Determine the (x, y) coordinate at the center of the cell enclosing the given text.  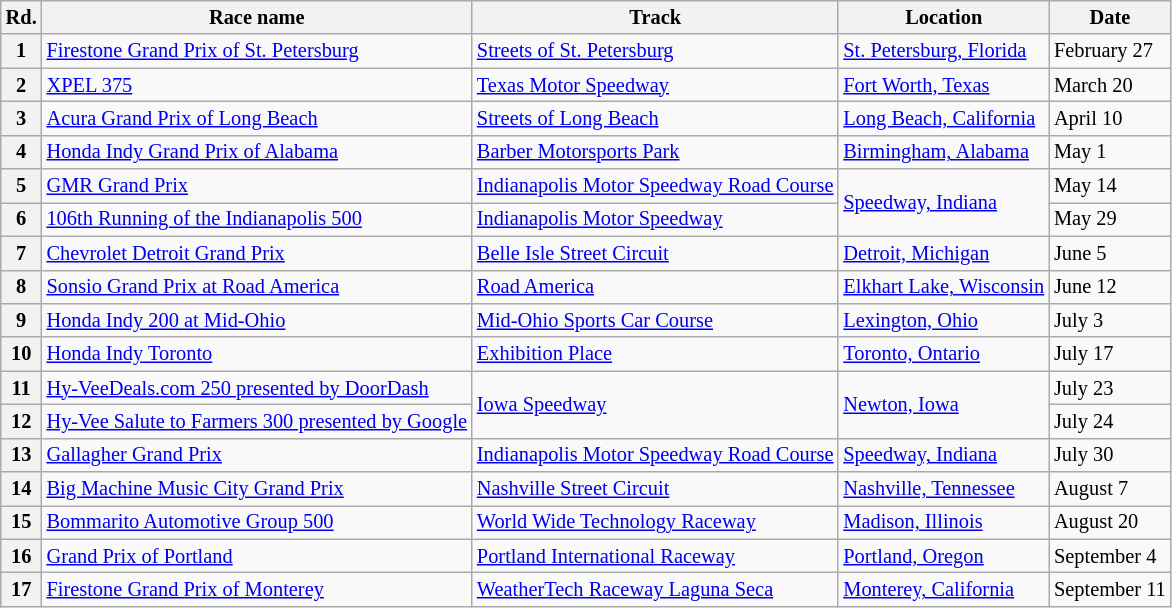
17 (22, 589)
June 12 (1110, 287)
WeatherTech Raceway Laguna Seca (655, 589)
12 (22, 421)
10 (22, 354)
Portland International Raceway (655, 556)
Chevrolet Detroit Grand Prix (257, 253)
Exhibition Place (655, 354)
August 20 (1110, 522)
15 (22, 522)
Nashville, Tennessee (944, 489)
July 24 (1110, 421)
Streets of St. Petersburg (655, 51)
Honda Indy Grand Prix of Alabama (257, 152)
May 1 (1110, 152)
4 (22, 152)
July 3 (1110, 320)
Belle Isle Street Circuit (655, 253)
2 (22, 85)
Date (1110, 17)
Newton, Iowa (944, 404)
Acura Grand Prix of Long Beach (257, 118)
May 29 (1110, 219)
February 27 (1110, 51)
Iowa Speedway (655, 404)
7 (22, 253)
Rd. (22, 17)
Big Machine Music City Grand Prix (257, 489)
GMR Grand Prix (257, 186)
Hy-VeeDeals.com 250 presented by DoorDash (257, 388)
Sonsio Grand Prix at Road America (257, 287)
World Wide Technology Raceway (655, 522)
July 30 (1110, 455)
Fort Worth, Texas (944, 85)
Firestone Grand Prix of St. Petersburg (257, 51)
Monterey, California (944, 589)
Texas Motor Speedway (655, 85)
3 (22, 118)
Madison, Illinois (944, 522)
6 (22, 219)
1 (22, 51)
June 5 (1110, 253)
14 (22, 489)
Nashville Street Circuit (655, 489)
Race name (257, 17)
Mid-Ohio Sports Car Course (655, 320)
Gallagher Grand Prix (257, 455)
Location (944, 17)
13 (22, 455)
April 10 (1110, 118)
XPEL 375 (257, 85)
Hy-Vee Salute to Farmers 300 presented by Google (257, 421)
11 (22, 388)
Honda Indy 200 at Mid-Ohio (257, 320)
Streets of Long Beach (655, 118)
May 14 (1110, 186)
Barber Motorsports Park (655, 152)
August 7 (1110, 489)
8 (22, 287)
July 17 (1110, 354)
Honda Indy Toronto (257, 354)
Portland, Oregon (944, 556)
Grand Prix of Portland (257, 556)
Indianapolis Motor Speedway (655, 219)
Detroit, Michigan (944, 253)
Road America (655, 287)
Firestone Grand Prix of Monterey (257, 589)
September 11 (1110, 589)
Birmingham, Alabama (944, 152)
Lexington, Ohio (944, 320)
St. Petersburg, Florida (944, 51)
16 (22, 556)
9 (22, 320)
Long Beach, California (944, 118)
Elkhart Lake, Wisconsin (944, 287)
Bommarito Automotive Group 500 (257, 522)
March 20 (1110, 85)
July 23 (1110, 388)
Track (655, 17)
106th Running of the Indianapolis 500 (257, 219)
September 4 (1110, 556)
Toronto, Ontario (944, 354)
5 (22, 186)
